Scan for the cell matching the given text and deliver its [X, Y] coordinate at center. 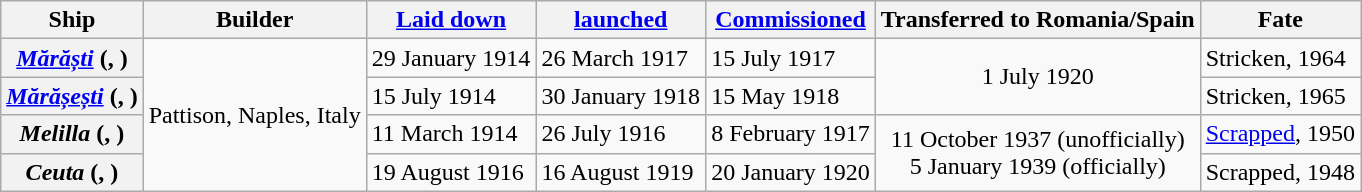
Laid down [451, 20]
Pattison, Naples, Italy [254, 115]
15 July 1914 [451, 96]
26 March 1917 [621, 58]
29 January 1914 [451, 58]
Scrapped, 1950 [1280, 134]
Mărăști (, ) [72, 58]
11 October 1937 (unofficially)5 January 1939 (officially) [1038, 153]
20 January 1920 [791, 172]
Mărășești (, ) [72, 96]
Builder [254, 20]
15 July 1917 [791, 58]
launched [621, 20]
30 January 1918 [621, 96]
Scrapped, 1948 [1280, 172]
8 February 1917 [791, 134]
Fate [1280, 20]
16 August 1919 [621, 172]
Ceuta (, ) [72, 172]
15 May 1918 [791, 96]
Commissioned [791, 20]
Ship [72, 20]
Melilla (, ) [72, 134]
1 July 1920 [1038, 77]
Stricken, 1964 [1280, 58]
Stricken, 1965 [1280, 96]
19 August 1916 [451, 172]
26 July 1916 [621, 134]
Transferred to Romania/Spain [1038, 20]
11 March 1914 [451, 134]
